Pinpoint the cell where the given text exists, returning its (x, y) midpoint coordinate. 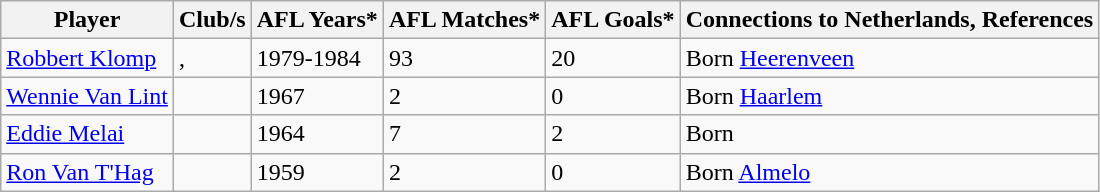
Born Almelo (890, 172)
1979-1984 (317, 58)
Born (890, 134)
Born Haarlem (890, 96)
Born Heerenveen (890, 58)
Robbert Klomp (88, 58)
Eddie Melai (88, 134)
7 (464, 134)
AFL Matches* (464, 20)
1959 (317, 172)
AFL Years* (317, 20)
1964 (317, 134)
93 (464, 58)
AFL Goals* (613, 20)
Player (88, 20)
Club/s (212, 20)
Wennie Van Lint (88, 96)
1967 (317, 96)
Ron Van T'Hag (88, 172)
, (212, 58)
Connections to Netherlands, References (890, 20)
20 (613, 58)
